From the cell containing the given text, extract its center point as [X, Y] coordinate. 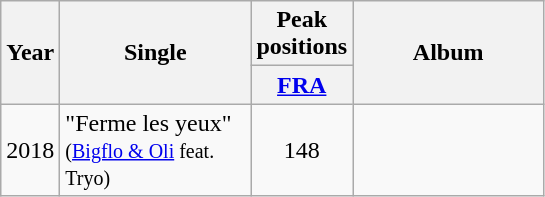
Album [448, 52]
Single [156, 52]
"Ferme les yeux"(Bigflo & Oli feat. Tryo) [156, 150]
Year [30, 52]
Peak positions [302, 34]
148 [302, 150]
2018 [30, 150]
FRA [302, 85]
